Identify which cell holds the provided text, then report its (X, Y) central coordinate. 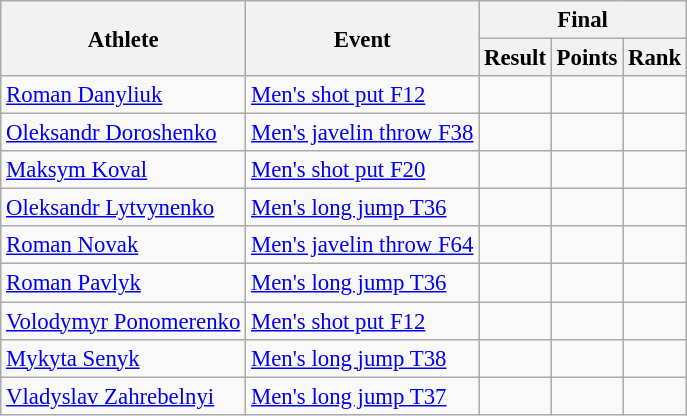
Men's long jump T37 (362, 396)
Volodymyr Ponomerenko (124, 321)
Men's shot put F20 (362, 170)
Result (516, 58)
Final (583, 20)
Rank (655, 58)
Vladyslav Zahrebelnyi (124, 396)
Points (586, 58)
Oleksandr Doroshenko (124, 133)
Mykyta Senyk (124, 358)
Roman Danyliuk (124, 95)
Roman Pavlyk (124, 283)
Oleksandr Lytvynenko (124, 208)
Men's javelin throw F38 (362, 133)
Men's javelin throw F64 (362, 245)
Roman Novak (124, 245)
Event (362, 38)
Men's long jump T38 (362, 358)
Maksym Koval (124, 170)
Athlete (124, 38)
